Pinpoint the cell where the given text exists, returning its (X, Y) midpoint coordinate. 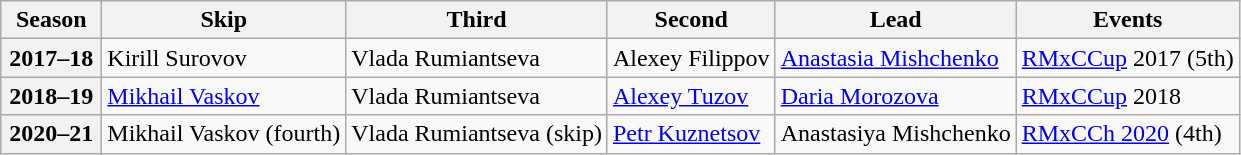
Vlada Rumiantseva (skip) (477, 134)
2017–18 (52, 58)
Alexey Tuzov (691, 96)
Kirill Surovov (224, 58)
Events (1128, 20)
Alexey Filippov (691, 58)
Second (691, 20)
Mikhail Vaskov (224, 96)
2018–19 (52, 96)
RMxCCup 2017 (5th) (1128, 58)
RMxCCup 2018 (1128, 96)
Season (52, 20)
2020–21 (52, 134)
Third (477, 20)
RMxCCh 2020 (4th) (1128, 134)
Petr Kuznetsov (691, 134)
Lead (896, 20)
Anastasiya Mishchenko (896, 134)
Daria Morozova (896, 96)
Skip (224, 20)
Mikhail Vaskov (fourth) (224, 134)
Anastasia Mishchenko (896, 58)
